Output the [x, y] coordinate of the center of the cell containing the given text.  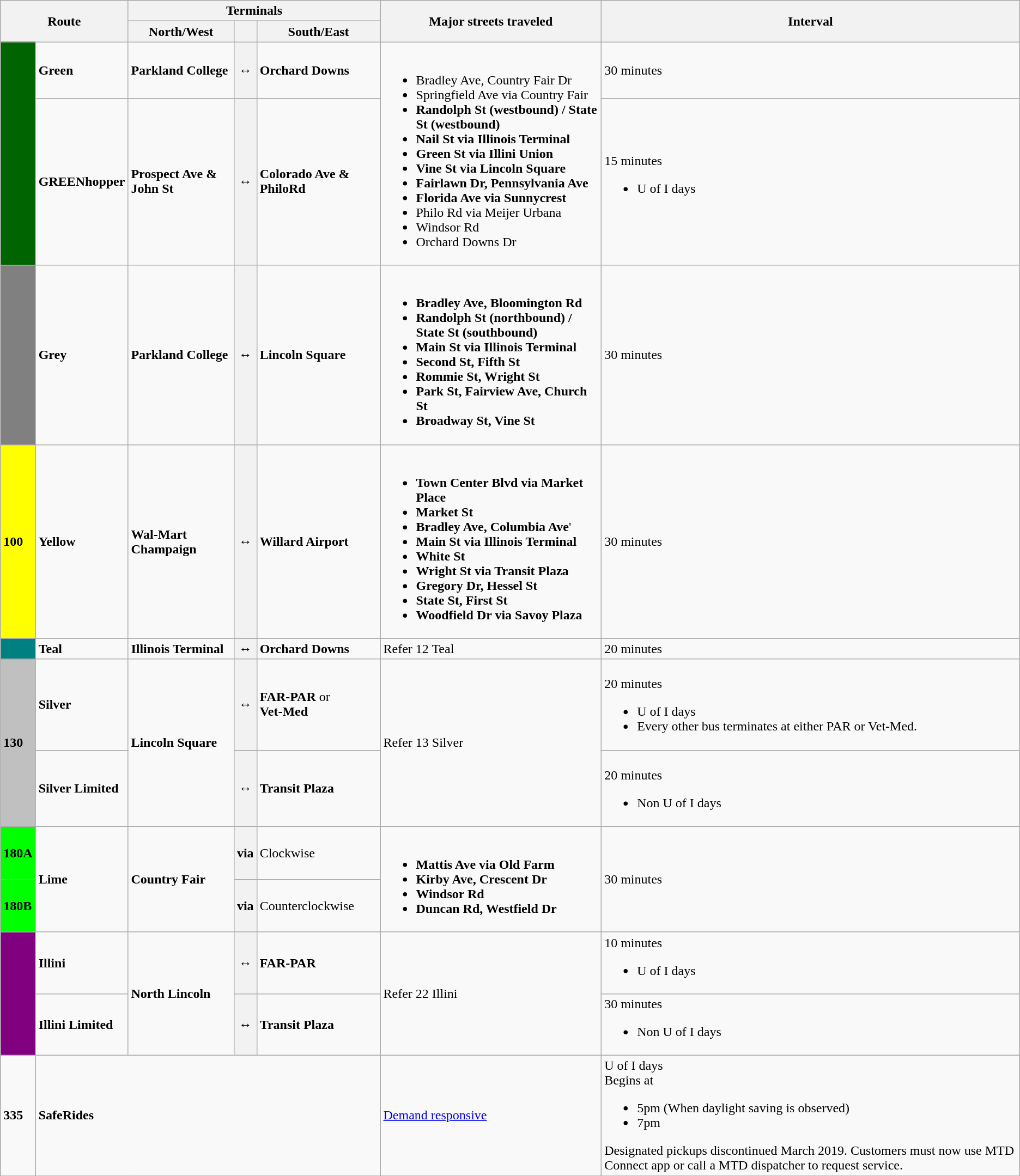
Clockwise [318, 853]
Teal [82, 649]
10 minutesU of I days [811, 963]
20 minutesNon U of I days [811, 788]
Refer 22 Illini [491, 994]
Route [64, 21]
Illini Limited [82, 1024]
Prospect Ave & John St [181, 182]
Demand responsive [491, 1116]
20 minutesU of I daysEvery other bus terminates at either PAR or Vet-Med. [811, 705]
15 minutesU of I days [811, 182]
Counterclockwise [318, 905]
Major streets traveled [491, 21]
Refer 13 Silver [491, 743]
Terminals [254, 11]
North/West [181, 32]
Silver Limited [82, 788]
South/East [318, 32]
SafeRides [208, 1116]
Mattis Ave via Old FarmKirby Ave, Crescent DrWindsor RdDuncan Rd, Westfield Dr [491, 879]
Illinois Terminal [181, 649]
Yellow [82, 541]
Country Fair [181, 879]
Illini [82, 963]
100 [18, 541]
180B [18, 905]
Willard Airport [318, 541]
Interval [811, 21]
Green [82, 70]
North Lincoln [181, 994]
130 [18, 743]
FAR-PAR [318, 963]
FAR-PAR or Vet-Med [318, 705]
30 minutesNon U of I days [811, 1024]
Colorado Ave & PhiloRd [318, 182]
20 minutes [811, 649]
180A [18, 853]
335 [18, 1116]
Refer 12 Teal [491, 649]
Silver [82, 705]
Grey [82, 355]
Wal-Mart Champaign [181, 541]
GREENhopper [82, 182]
Lime [82, 879]
